Find where the given text appears and provide that cell's center as (x, y) coordinate. 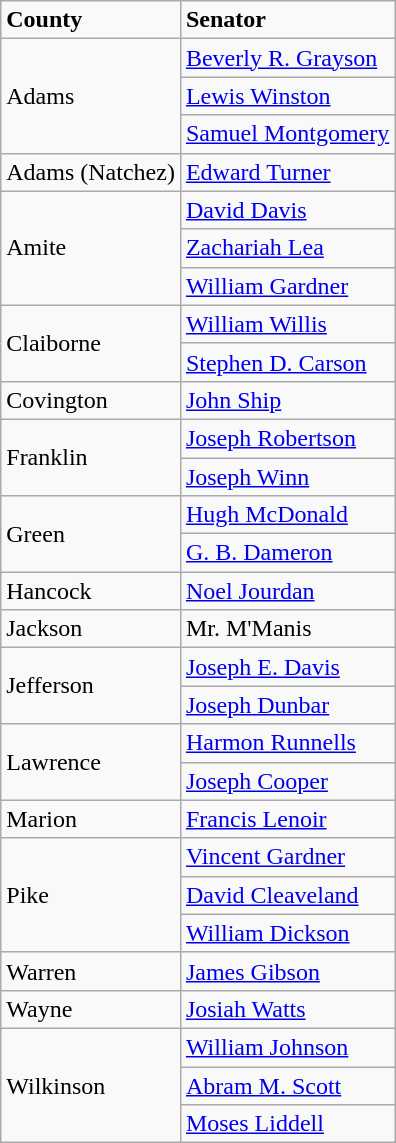
Green (91, 534)
Adams (Natchez) (91, 172)
Pike (91, 895)
Covington (91, 400)
David Cleaveland (287, 895)
Claiborne (91, 343)
Franklin (91, 457)
Beverly R. Grayson (287, 58)
Francis Lenoir (287, 819)
Joseph Robertson (287, 438)
Abram M. Scott (287, 1085)
Wayne (91, 1009)
County (91, 20)
Zachariah Lea (287, 248)
David Davis (287, 210)
Joseph Dunbar (287, 705)
Joseph E. Davis (287, 667)
William Dickson (287, 933)
Wilkinson (91, 1085)
Samuel Montgomery (287, 134)
Jackson (91, 629)
James Gibson (287, 971)
Vincent Gardner (287, 857)
Noel Jourdan (287, 591)
Jefferson (91, 686)
Josiah Watts (287, 1009)
Stephen D. Carson (287, 362)
Senator (287, 20)
Joseph Winn (287, 477)
G. B. Dameron (287, 553)
Warren (91, 971)
William Gardner (287, 286)
Hugh McDonald (287, 515)
John Ship (287, 400)
Lawrence (91, 762)
Moses Liddell (287, 1124)
Marion (91, 819)
Lewis Winston (287, 96)
Edward Turner (287, 172)
Adams (91, 96)
Mr. M'Manis (287, 629)
Hancock (91, 591)
William Johnson (287, 1047)
Amite (91, 248)
Harmon Runnells (287, 743)
Joseph Cooper (287, 781)
William Willis (287, 324)
